Detect which cell encompasses the target text, then output its (x, y) center coordinate. 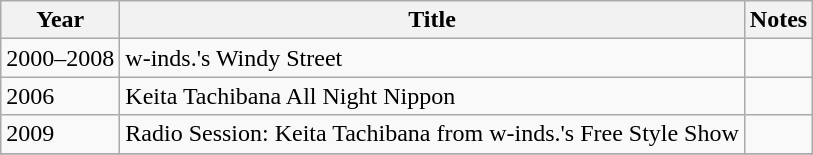
2006 (60, 96)
Keita Tachibana All Night Nippon (432, 96)
w-inds.'s Windy Street (432, 58)
Title (432, 20)
2000–2008 (60, 58)
Year (60, 20)
2009 (60, 134)
Notes (778, 20)
Radio Session: Keita Tachibana from w-inds.'s Free Style Show (432, 134)
